Return the (x, y) coordinate for the center point of the cell that contains the specified text.  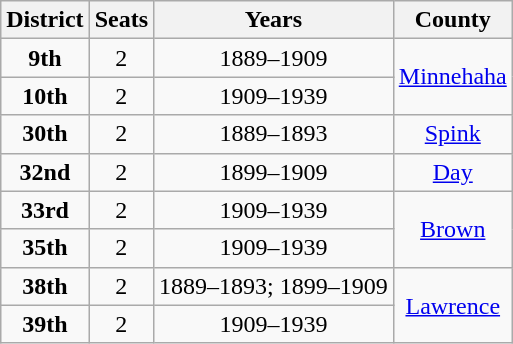
33rd (45, 210)
35th (45, 248)
County (452, 20)
Minnehaha (452, 77)
District (45, 20)
32nd (45, 172)
Spink (452, 134)
1899–1909 (274, 172)
Lawrence (452, 305)
1889–1893 (274, 134)
Seats (121, 20)
1889–1909 (274, 58)
39th (45, 324)
38th (45, 286)
30th (45, 134)
1889–1893; 1899–1909 (274, 286)
Brown (452, 229)
10th (45, 96)
9th (45, 58)
Day (452, 172)
Years (274, 20)
